Search for the cell housing the specified text and yield its [X, Y] center coordinate. 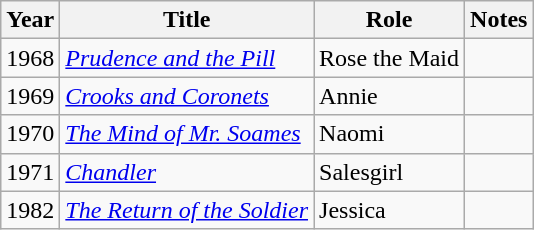
1971 [30, 172]
Jessica [390, 210]
Year [30, 20]
The Return of the Soldier [187, 210]
The Mind of Mr. Soames [187, 134]
Chandler [187, 172]
1969 [30, 96]
Prudence and the Pill [187, 58]
Salesgirl [390, 172]
Role [390, 20]
Notes [499, 20]
Rose the Maid [390, 58]
1970 [30, 134]
1982 [30, 210]
Title [187, 20]
Crooks and Coronets [187, 96]
1968 [30, 58]
Naomi [390, 134]
Annie [390, 96]
